Output the [x, y] coordinate of the center of the cell containing the given text.  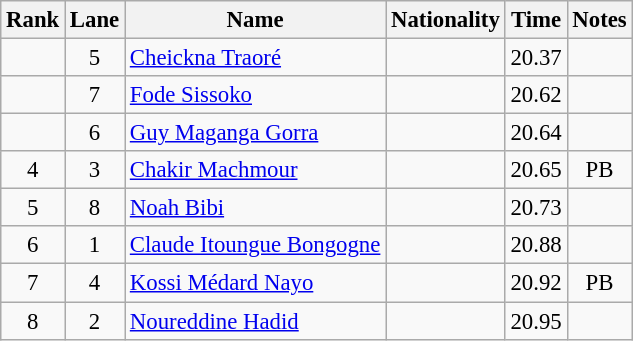
Rank [33, 20]
Fode Sissoko [256, 95]
20.65 [536, 170]
20.92 [536, 283]
Cheickna Traoré [256, 58]
Time [536, 20]
Guy Maganga Gorra [256, 133]
20.95 [536, 321]
20.64 [536, 133]
20.37 [536, 58]
20.62 [536, 95]
3 [95, 170]
2 [95, 321]
Noah Bibi [256, 208]
1 [95, 245]
Lane [95, 20]
Noureddine Hadid [256, 321]
Kossi Médard Nayo [256, 283]
Claude Itoungue Bongogne [256, 245]
20.73 [536, 208]
Nationality [446, 20]
20.88 [536, 245]
Chakir Machmour [256, 170]
Notes [600, 20]
Name [256, 20]
